Output the [X, Y] coordinate of the center of the cell containing the given text.  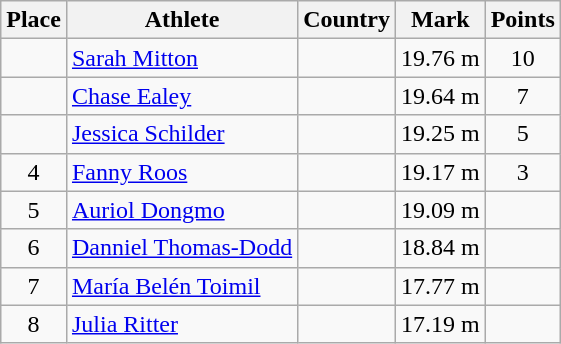
Fanny Roos [182, 172]
19.25 m [440, 134]
19.76 m [440, 58]
María Belén Toimil [182, 286]
18.84 m [440, 248]
3 [522, 172]
19.17 m [440, 172]
Chase Ealey [182, 96]
8 [34, 324]
Auriol Dongmo [182, 210]
10 [522, 58]
6 [34, 248]
Place [34, 20]
Mark [440, 20]
Jessica Schilder [182, 134]
Danniel Thomas-Dodd [182, 248]
Country [347, 20]
4 [34, 172]
Points [522, 20]
19.09 m [440, 210]
17.77 m [440, 286]
Athlete [182, 20]
17.19 m [440, 324]
19.64 m [440, 96]
Julia Ritter [182, 324]
Sarah Mitton [182, 58]
